Pinpoint the cell where the given text exists, returning its (X, Y) midpoint coordinate. 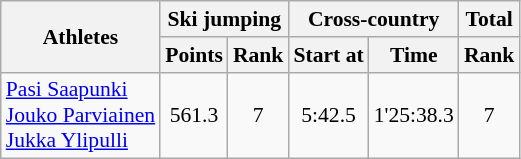
Time (414, 55)
Total (490, 19)
5:42.5 (328, 116)
Points (194, 55)
561.3 (194, 116)
Pasi SaapunkiJouko ParviainenJukka Ylipulli (80, 116)
Cross-country (373, 19)
Start at (328, 55)
Athletes (80, 36)
1'25:38.3 (414, 116)
Ski jumping (224, 19)
